Pinpoint the cell where the given text exists, returning its (x, y) midpoint coordinate. 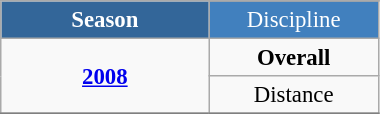
Overall (294, 58)
2008 (105, 76)
Distance (294, 95)
Season (105, 20)
Discipline (294, 20)
